Extract the (x, y) coordinate from the center of the cell holding the provided text.  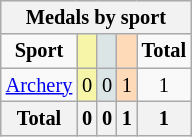
Sport (39, 51)
Medals by sport (96, 17)
Archery (39, 85)
